Determine the [x, y] coordinate at the center of the cell enclosing the given text.  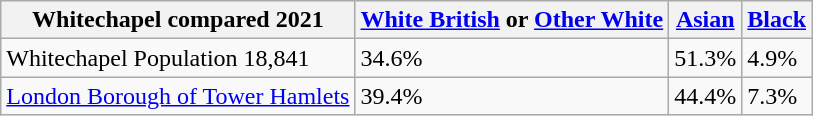
Black [777, 20]
White British or Other White [512, 20]
34.6% [512, 58]
51.3% [706, 58]
44.4% [706, 96]
7.3% [777, 96]
Whitechapel Population 18,841 [178, 58]
4.9% [777, 58]
39.4% [512, 96]
Asian [706, 20]
London Borough of Tower Hamlets [178, 96]
Whitechapel compared 2021 [178, 20]
